Pinpoint the cell where the given text exists, returning its [X, Y] midpoint coordinate. 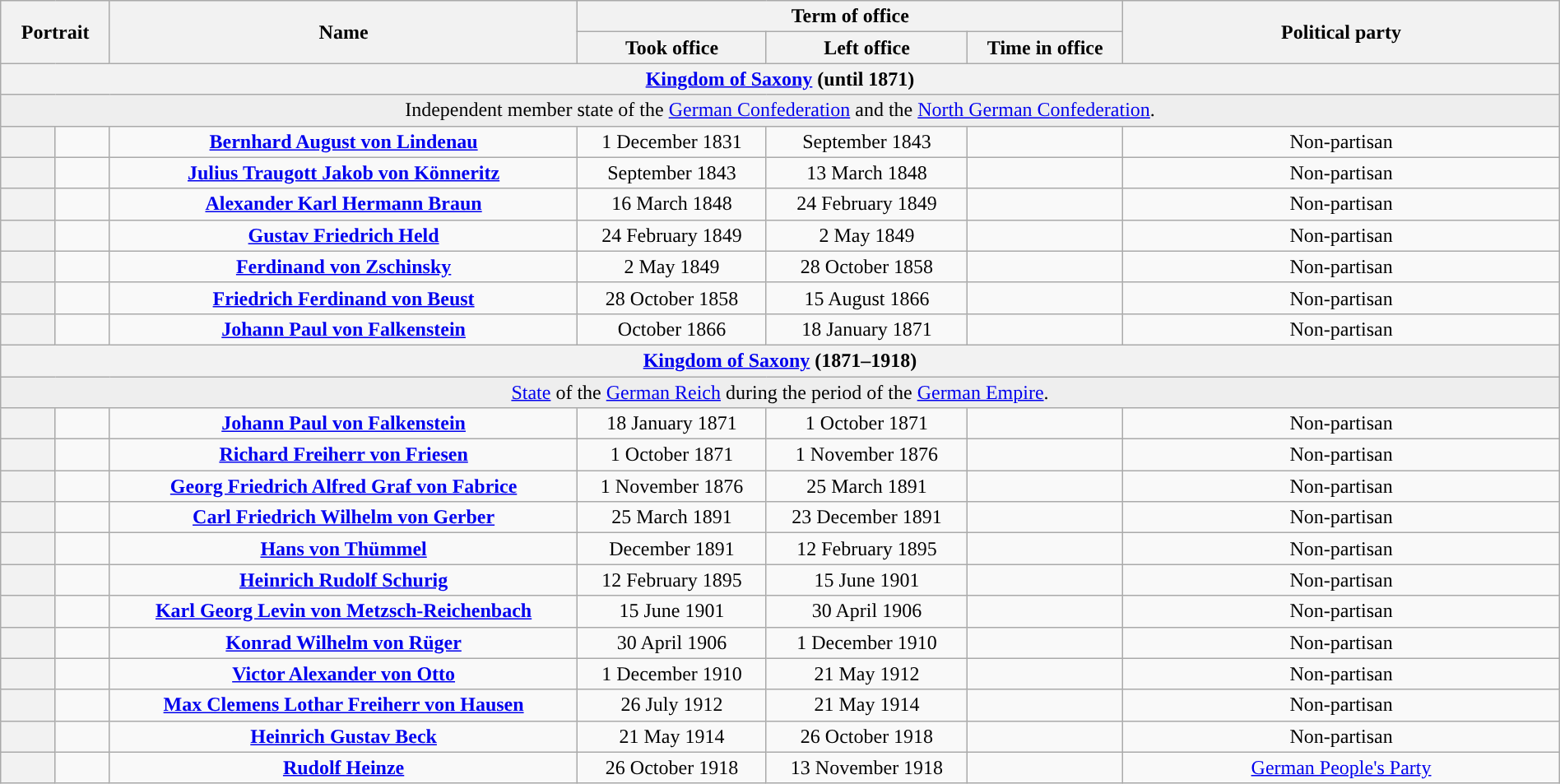
Term of office [851, 16]
13 November 1918 [866, 768]
Heinrich Gustav Beck [343, 736]
Time in office [1045, 48]
Name [343, 32]
Richard Freiherr von Friesen [343, 455]
Victor Alexander von Otto [343, 674]
Heinrich Rudolf Schurig [343, 580]
Gustav Friedrich Held [343, 235]
15 August 1866 [866, 298]
German People's Party [1341, 768]
Max Clemens Lothar Freiherr von Hausen [343, 705]
December 1891 [672, 549]
16 March 1848 [672, 204]
23 December 1891 [866, 517]
Hans von Thümmel [343, 549]
Political party [1341, 32]
Rudolf Heinze [343, 768]
Carl Friedrich Wilhelm von Gerber [343, 517]
Left office [866, 48]
Kingdom of Saxony (1871–1918) [780, 360]
21 May 1912 [866, 674]
Georg Friedrich Alfred Graf von Fabrice [343, 486]
Friedrich Ferdinand von Beust [343, 298]
State of the German Reich during the period of the German Empire. [780, 392]
Portrait [56, 32]
October 1866 [672, 329]
Ferdinand von Zschinsky [343, 267]
26 July 1912 [672, 705]
Konrad Wilhelm von Rüger [343, 643]
Julius Traugott Jakob von Könneritz [343, 173]
Bernhard August von Lindenau [343, 141]
Alexander Karl Hermann Braun [343, 204]
Karl Georg Levin von Metzsch-Reichenbach [343, 611]
1 December 1831 [672, 141]
Independent member state of the German Confederation and the North German Confederation. [780, 110]
Kingdom of Saxony (until 1871) [780, 79]
13 March 1848 [866, 173]
Took office [672, 48]
